Return (X, Y) of the center of cell containing provided text 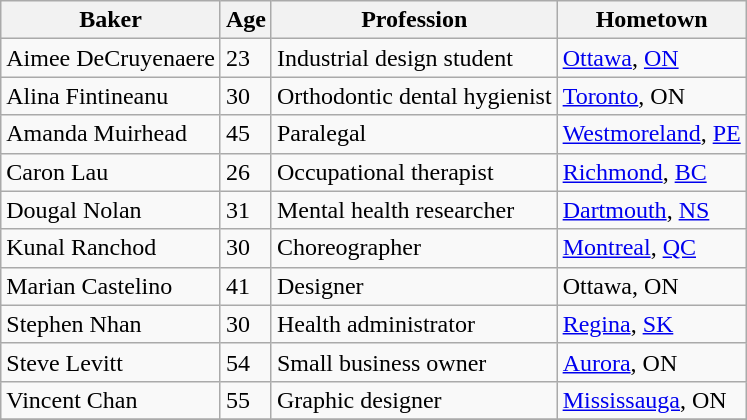
Small business owner (414, 362)
Choreographer (414, 248)
Alina Fintineanu (111, 96)
Steve Levitt (111, 362)
31 (246, 210)
Graphic designer (414, 400)
41 (246, 286)
Vincent Chan (111, 400)
Orthodontic dental hygienist (414, 96)
Richmond, BC (652, 172)
Dartmouth, NS (652, 210)
Age (246, 20)
Occupational therapist (414, 172)
55 (246, 400)
Aurora, ON (652, 362)
26 (246, 172)
Profession (414, 20)
Aimee DeCruyenaere (111, 58)
23 (246, 58)
Amanda Muirhead (111, 134)
Industrial design student (414, 58)
Westmoreland, PE (652, 134)
Baker (111, 20)
Mental health researcher (414, 210)
Mississauga, ON (652, 400)
45 (246, 134)
Paralegal (414, 134)
Marian Castelino (111, 286)
Dougal Nolan (111, 210)
Designer (414, 286)
Stephen Nhan (111, 324)
Health administrator (414, 324)
54 (246, 362)
Caron Lau (111, 172)
Montreal, QC (652, 248)
Kunal Ranchod (111, 248)
Regina, SK (652, 324)
Hometown (652, 20)
Toronto, ON (652, 96)
